Scan for the cell matching the given text and deliver its [x, y] coordinate at center. 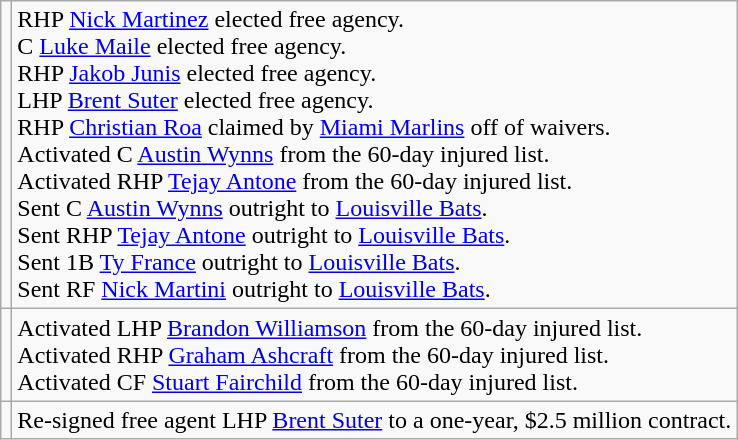
Re-signed free agent LHP Brent Suter to a one-year, $2.5 million contract. [374, 420]
